Return the [X, Y] coordinate for the center point of the cell that contains the specified text.  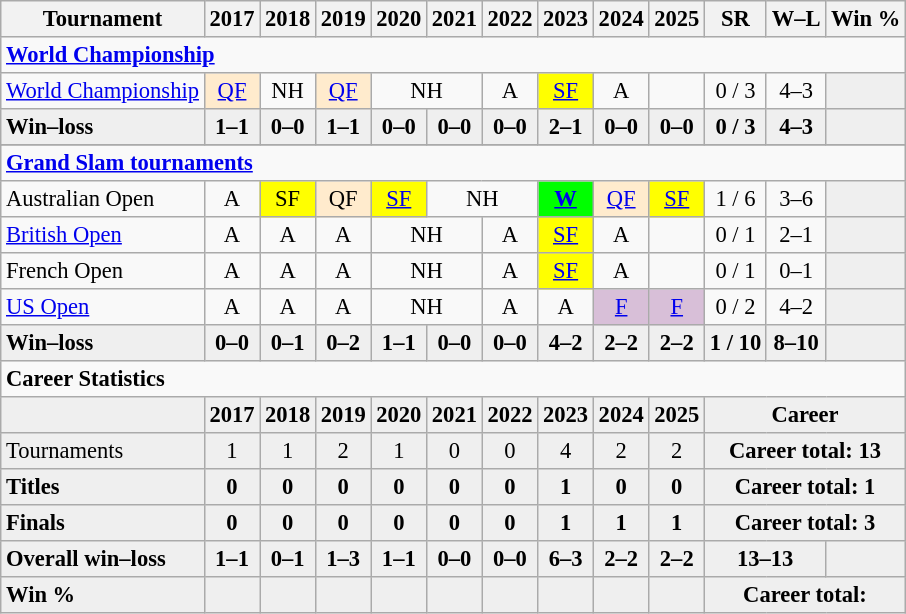
8–10 [796, 343]
Australian Open [102, 199]
Career Statistics [454, 379]
13–13 [766, 559]
British Open [102, 235]
Titles [102, 487]
Career total: 3 [806, 523]
1 / 6 [736, 199]
1–3 [343, 559]
Finals [102, 523]
0–2 [343, 343]
Career total: 13 [806, 451]
W–L [796, 19]
Tournaments [102, 451]
Career [806, 415]
W [566, 199]
French Open [102, 271]
0 / 2 [736, 307]
6–3 [566, 559]
Overall win–loss [102, 559]
Grand Slam tournaments [454, 163]
1 / 10 [736, 343]
Career total: 1 [806, 487]
US Open [102, 307]
4 [566, 451]
3–6 [796, 199]
Career total: [806, 595]
Tournament [102, 19]
SR [736, 19]
